Find where the given text appears and provide that cell's center as (x, y) coordinate. 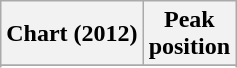
Chart (2012) (72, 34)
Peakposition (189, 34)
